Locate the cell with the specified text and output its [x, y] center coordinate. 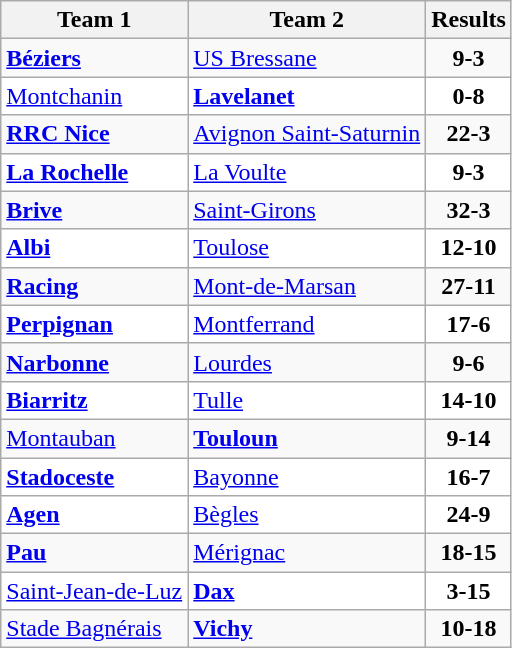
RRC Nice [94, 134]
Tulle [307, 400]
18-15 [469, 553]
Albi [94, 248]
Saint-Jean-de-Luz [94, 591]
Team 2 [307, 20]
Touloun [307, 438]
14-10 [469, 400]
22-3 [469, 134]
Stadoceste [94, 477]
10-18 [469, 629]
0-8 [469, 96]
9-14 [469, 438]
Lavelanet [307, 96]
Mérignac [307, 553]
Saint-Girons [307, 210]
Perpignan [94, 324]
17-6 [469, 324]
Toulose [307, 248]
Avignon Saint-Saturnin [307, 134]
3-15 [469, 591]
Brive [94, 210]
Mont-de-Marsan [307, 286]
Bègles [307, 515]
27-11 [469, 286]
Stade Bagnérais [94, 629]
Dax [307, 591]
Biarritz [94, 400]
Béziers [94, 58]
La Rochelle [94, 172]
Narbonne [94, 362]
La Voulte [307, 172]
Racing [94, 286]
Bayonne [307, 477]
16-7 [469, 477]
Results [469, 20]
Montchanin [94, 96]
Team 1 [94, 20]
9-6 [469, 362]
Vichy [307, 629]
Lourdes [307, 362]
Montauban [94, 438]
Pau [94, 553]
24-9 [469, 515]
12-10 [469, 248]
32-3 [469, 210]
US Bressane [307, 58]
Montferrand [307, 324]
Agen [94, 515]
